Search for the cell housing the specified text and yield its [x, y] center coordinate. 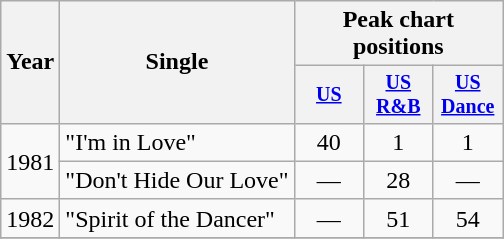
54 [468, 218]
US [328, 94]
"Spirit of the Dancer" [177, 218]
Single [177, 62]
Peak chart positions [398, 34]
USDance [468, 94]
Year [30, 62]
51 [398, 218]
"I'm in Love" [177, 142]
"Don't Hide Our Love" [177, 180]
1982 [30, 218]
USR&B [398, 94]
40 [328, 142]
1981 [30, 161]
28 [398, 180]
